Determine the (x, y) coordinate at the center of the cell enclosing the given text.  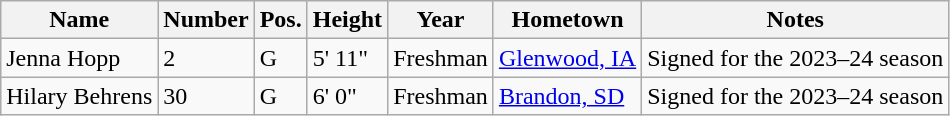
Pos. (280, 20)
6' 0" (347, 96)
5' 11" (347, 58)
Hilary Behrens (80, 96)
Jenna Hopp (80, 58)
Hometown (567, 20)
Height (347, 20)
Brandon, SD (567, 96)
Year (441, 20)
Name (80, 20)
Notes (796, 20)
Glenwood, IA (567, 58)
2 (206, 58)
Number (206, 20)
30 (206, 96)
